Detect which cell encompasses the target text, then output its [X, Y] center coordinate. 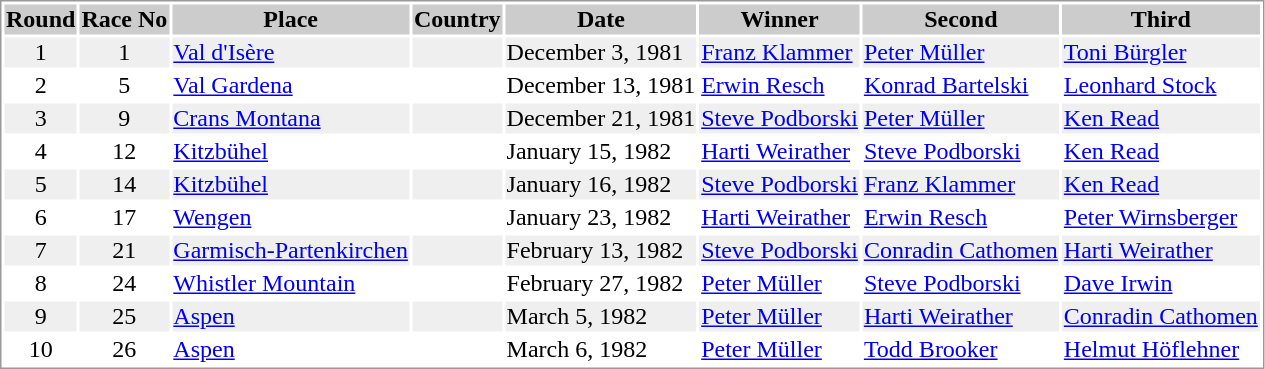
February 13, 1982 [601, 251]
January 23, 1982 [601, 217]
Leonhard Stock [1160, 85]
Third [1160, 19]
26 [124, 349]
December 13, 1981 [601, 85]
25 [124, 317]
Wengen [291, 217]
3 [40, 119]
January 16, 1982 [601, 185]
December 21, 1981 [601, 119]
12 [124, 151]
Peter Wirnsberger [1160, 217]
10 [40, 349]
Second [960, 19]
Whistler Mountain [291, 283]
7 [40, 251]
8 [40, 283]
February 27, 1982 [601, 283]
Date [601, 19]
24 [124, 283]
Country [457, 19]
Place [291, 19]
6 [40, 217]
14 [124, 185]
17 [124, 217]
Val d'Isère [291, 53]
Dave Irwin [1160, 283]
December 3, 1981 [601, 53]
Crans Montana [291, 119]
Garmisch-Partenkirchen [291, 251]
Race No [124, 19]
Val Gardena [291, 85]
March 5, 1982 [601, 317]
Round [40, 19]
Konrad Bartelski [960, 85]
2 [40, 85]
Toni Bürgler [1160, 53]
Todd Brooker [960, 349]
Helmut Höflehner [1160, 349]
21 [124, 251]
Winner [780, 19]
4 [40, 151]
January 15, 1982 [601, 151]
March 6, 1982 [601, 349]
